Output the (x, y) coordinate of the center of the cell containing the given text.  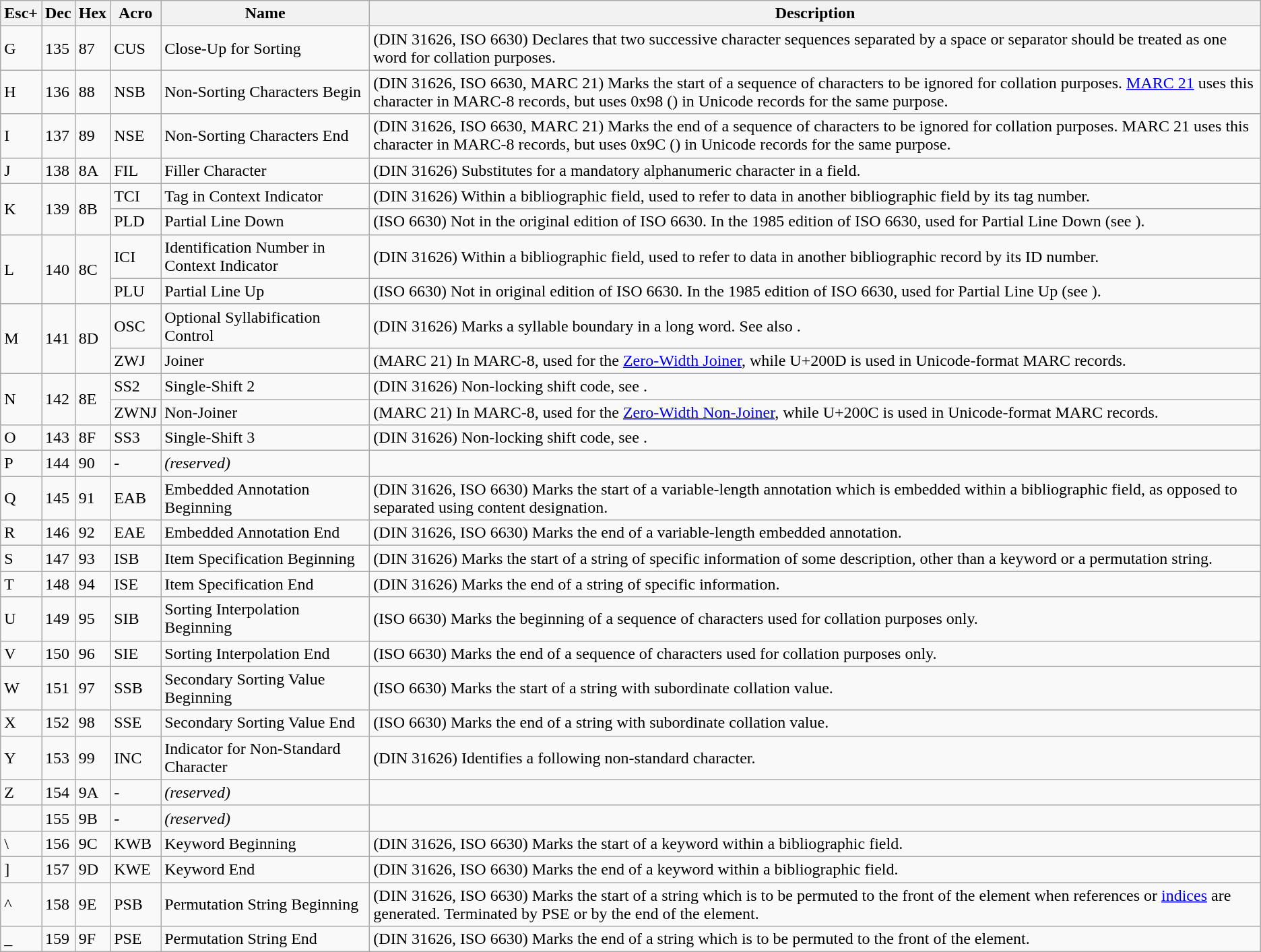
93 (92, 559)
Sorting Interpolation End (265, 654)
(ISO 6630) Not in the original edition of ISO 6630. In the 1985 edition of ISO 6630, used for Partial Line Down (see ). (815, 222)
PLU (136, 291)
EAE (136, 533)
N (22, 399)
J (22, 170)
Secondary Sorting Value End (265, 723)
Close-Up for Sorting (265, 49)
(MARC 21) In MARC-8, used for the Zero-Width Non-Joiner, while U+200C is used in Unicode-format MARC records. (815, 412)
Identification Number in Context Indicator (265, 256)
Optional Syllabification Control (265, 326)
Z (22, 792)
Non-Joiner (265, 412)
(DIN 31626) Substitutes for a mandatory alphanumeric character in a field. (815, 170)
146 (59, 533)
W (22, 689)
8D (92, 338)
89 (92, 136)
Tag in Context Indicator (265, 196)
X (22, 723)
137 (59, 136)
Single-Shift 3 (265, 438)
9B (92, 818)
9E (92, 904)
90 (92, 464)
SS3 (136, 438)
Dec (59, 13)
153 (59, 757)
I (22, 136)
PLD (136, 222)
99 (92, 757)
Single-Shift 2 (265, 386)
Description (815, 13)
158 (59, 904)
156 (59, 844)
ICI (136, 256)
V (22, 654)
SIE (136, 654)
(ISO 6630) Marks the end of a sequence of characters used for collation purposes only. (815, 654)
(ISO 6630) Not in original edition of ISO 6630. In the 1985 edition of ISO 6630, used for Partial Line Up (see ). (815, 291)
140 (59, 269)
157 (59, 869)
G (22, 49)
U (22, 618)
Embedded Annotation Beginning (265, 499)
Joiner (265, 360)
_ (22, 939)
TCI (136, 196)
Keyword End (265, 869)
H (22, 92)
139 (59, 209)
OSC (136, 326)
92 (92, 533)
\ (22, 844)
152 (59, 723)
Embedded Annotation End (265, 533)
Secondary Sorting Value Beginning (265, 689)
Item Specification End (265, 584)
147 (59, 559)
(DIN 31626, ISO 6630) Marks the end of a string which is to be permuted to the front of the element. (815, 939)
SS2 (136, 386)
Y (22, 757)
Non-Sorting Characters Begin (265, 92)
(DIN 31626) Identifies a following non-standard character. (815, 757)
(DIN 31626) Within a bibliographic field, used to refer to data in another bibliographic field by its tag number. (815, 196)
8F (92, 438)
NSB (136, 92)
ISE (136, 584)
SSE (136, 723)
9A (92, 792)
S (22, 559)
91 (92, 499)
NSE (136, 136)
K (22, 209)
ZWNJ (136, 412)
Q (22, 499)
94 (92, 584)
138 (59, 170)
143 (59, 438)
154 (59, 792)
141 (59, 338)
155 (59, 818)
(ISO 6630) Marks the beginning of a sequence of characters used for collation purposes only. (815, 618)
] (22, 869)
(MARC 21) In MARC-8, used for the Zero-Width Joiner, while U+200D is used in Unicode-format MARC records. (815, 360)
Partial Line Down (265, 222)
SSB (136, 689)
PSE (136, 939)
L (22, 269)
M (22, 338)
EAB (136, 499)
INC (136, 757)
PSB (136, 904)
O (22, 438)
KWB (136, 844)
FIL (136, 170)
Partial Line Up (265, 291)
CUS (136, 49)
159 (59, 939)
Esc+ (22, 13)
136 (59, 92)
(DIN 31626, ISO 6630) Marks the end of a variable-length embedded annotation. (815, 533)
8E (92, 399)
8A (92, 170)
(DIN 31626, ISO 6630) Marks the end of a keyword within a bibliographic field. (815, 869)
9C (92, 844)
Acro (136, 13)
ISB (136, 559)
Permutation String Beginning (265, 904)
8B (92, 209)
144 (59, 464)
Hex (92, 13)
Indicator for Non-Standard Character (265, 757)
(ISO 6630) Marks the start of a string with subordinate collation value. (815, 689)
Permutation String End (265, 939)
149 (59, 618)
9D (92, 869)
Keyword Beginning (265, 844)
KWE (136, 869)
Name (265, 13)
Item Specification Beginning (265, 559)
8C (92, 269)
SIB (136, 618)
150 (59, 654)
142 (59, 399)
T (22, 584)
135 (59, 49)
88 (92, 92)
(ISO 6630) Marks the end of a string with subordinate collation value. (815, 723)
(DIN 31626) Marks a syllable boundary in a long word. See also . (815, 326)
ZWJ (136, 360)
(DIN 31626, ISO 6630) Marks the start of a keyword within a bibliographic field. (815, 844)
9F (92, 939)
148 (59, 584)
151 (59, 689)
^ (22, 904)
R (22, 533)
97 (92, 689)
96 (92, 654)
145 (59, 499)
P (22, 464)
95 (92, 618)
Non-Sorting Characters End (265, 136)
Filler Character (265, 170)
98 (92, 723)
87 (92, 49)
Sorting Interpolation Beginning (265, 618)
(DIN 31626) Marks the start of a string of specific information of some description, other than a keyword or a permutation string. (815, 559)
(DIN 31626) Marks the end of a string of specific information. (815, 584)
(DIN 31626) Within a bibliographic field, used to refer to data in another bibliographic record by its ID number. (815, 256)
